Provide the (x, y) coordinate of the cell's center where the given text is located.  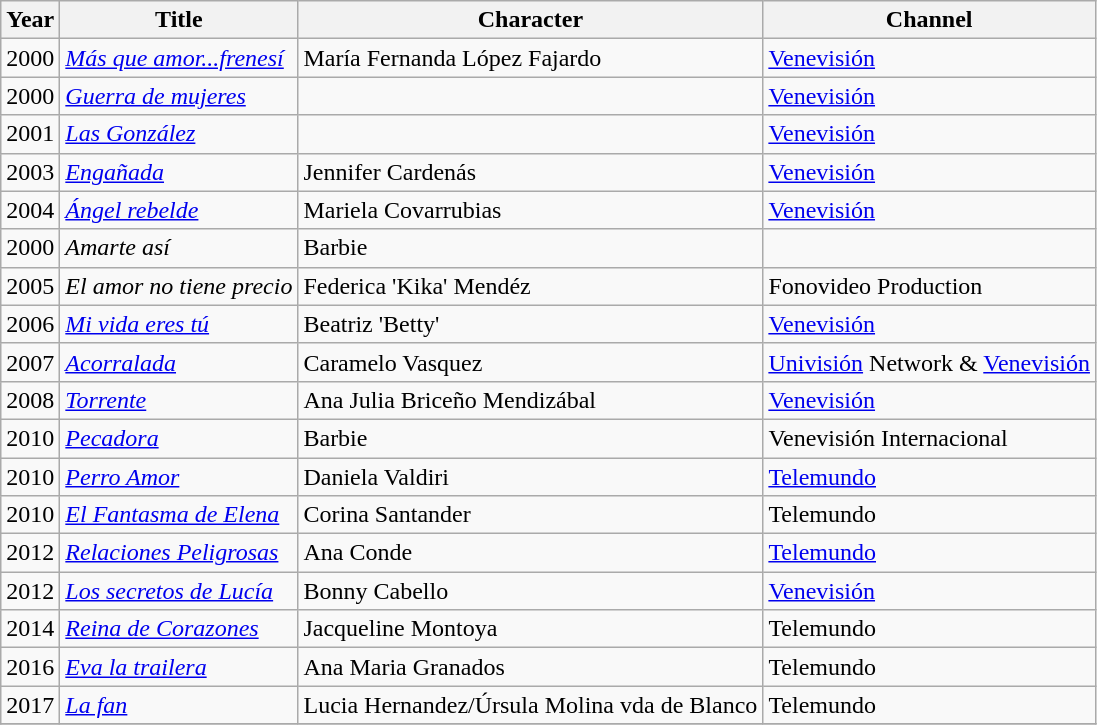
Character (530, 20)
Beatriz 'Betty' (530, 324)
2004 (30, 210)
Perro Amor (179, 477)
2016 (30, 667)
Guerra de mujeres (179, 96)
Year (30, 20)
2007 (30, 362)
Univisión Network & Venevisión (930, 362)
Acorralada (179, 362)
Reina de Corazones (179, 629)
El amor no tiene precio (179, 286)
Ana Julia Briceño Mendizábal (530, 400)
Torrente (179, 400)
Daniela Valdiri (530, 477)
Jacqueline Montoya (530, 629)
Eva la trailera (179, 667)
Ana Conde (530, 553)
Jennifer Cardenás (530, 172)
Corina Santander (530, 515)
Mi vida eres tú (179, 324)
2001 (30, 134)
Federica 'Kika' Mendéz (530, 286)
Relaciones Peligrosas (179, 553)
Los secretos de Lucía (179, 591)
Más que amor...frenesí (179, 58)
Ángel rebelde (179, 210)
Las González (179, 134)
2014 (30, 629)
Ana Maria Granados (530, 667)
2005 (30, 286)
Bonny Cabello (530, 591)
2017 (30, 705)
2008 (30, 400)
María Fernanda López Fajardo (530, 58)
Mariela Covarrubias (530, 210)
Pecadora (179, 438)
Fonovideo Production (930, 286)
Caramelo Vasquez (530, 362)
La fan (179, 705)
2006 (30, 324)
Channel (930, 20)
Title (179, 20)
Lucia Hernandez/Úrsula Molina vda de Blanco (530, 705)
El Fantasma de Elena (179, 515)
2003 (30, 172)
Venevisión Internacional (930, 438)
Engañada (179, 172)
Amarte así (179, 248)
